Search for the cell housing the specified text and yield its [x, y] center coordinate. 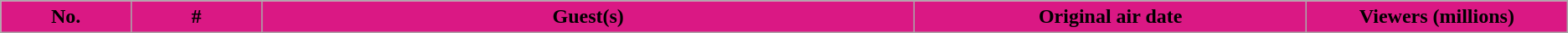
Guest(s) [588, 17]
# [197, 17]
No. [66, 17]
Original air date [1111, 17]
Viewers (millions) [1436, 17]
